Pinpoint the cell where the given text exists, returning its (X, Y) midpoint coordinate. 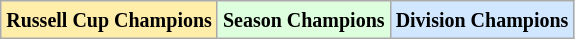
Season Champions (304, 20)
Russell Cup Champions (110, 20)
Division Champions (482, 20)
